Return the (x, y) coordinate for the center point of the cell that contains the specified text.  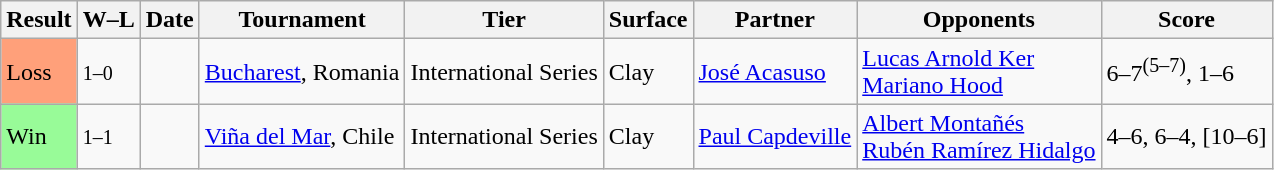
Surface (648, 20)
Result (39, 20)
Paul Capdeville (775, 136)
Viña del Mar, Chile (302, 136)
6–7(5–7), 1–6 (1186, 72)
1–0 (108, 72)
José Acasuso (775, 72)
Lucas Arnold Ker Mariano Hood (979, 72)
Bucharest, Romania (302, 72)
4–6, 6–4, [10–6] (1186, 136)
Date (170, 20)
Albert Montañés Rubén Ramírez Hidalgo (979, 136)
Loss (39, 72)
W–L (108, 20)
Win (39, 136)
Partner (775, 20)
Tier (504, 20)
1–1 (108, 136)
Score (1186, 20)
Opponents (979, 20)
Tournament (302, 20)
